Return (X, Y) of the center of cell containing provided text 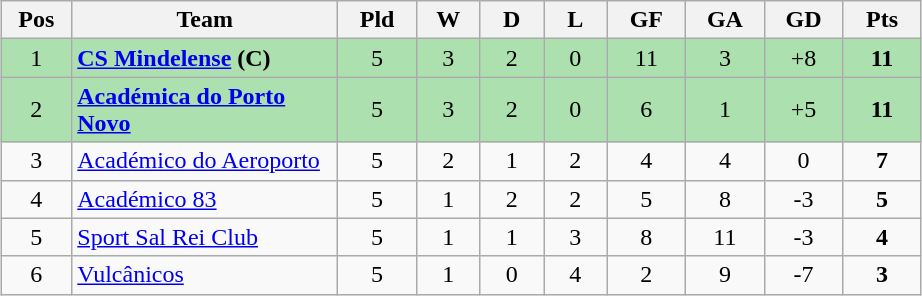
+5 (804, 110)
GD (804, 20)
CS Mindelense (C) (205, 58)
L (576, 20)
D (512, 20)
Pts (882, 20)
-7 (804, 275)
Pld (378, 20)
Académico 83 (205, 199)
W (448, 20)
Team (205, 20)
GF (646, 20)
Pos (36, 20)
7 (882, 161)
9 (726, 275)
GA (726, 20)
+8 (804, 58)
Vulcânicos (205, 275)
Académica do Porto Novo (205, 110)
Sport Sal Rei Club (205, 237)
Académico do Aeroporto (205, 161)
